Detect which cell encompasses the target text, then output its [x, y] center coordinate. 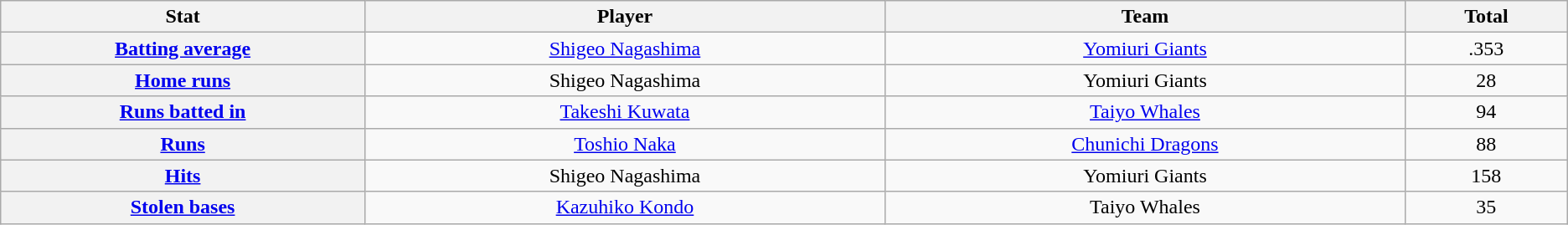
Kazuhiko Kondo [625, 207]
Stolen bases [183, 207]
35 [1486, 207]
Toshio Naka [625, 144]
94 [1486, 112]
28 [1486, 80]
Stat [183, 17]
Batting average [183, 49]
Takeshi Kuwata [625, 112]
88 [1486, 144]
Runs [183, 144]
Hits [183, 176]
.353 [1486, 49]
Runs batted in [183, 112]
158 [1486, 176]
Home runs [183, 80]
Team [1144, 17]
Chunichi Dragons [1144, 144]
Total [1486, 17]
Player [625, 17]
